Return the [X, Y] coordinate for the center point of the cell that contains the specified text.  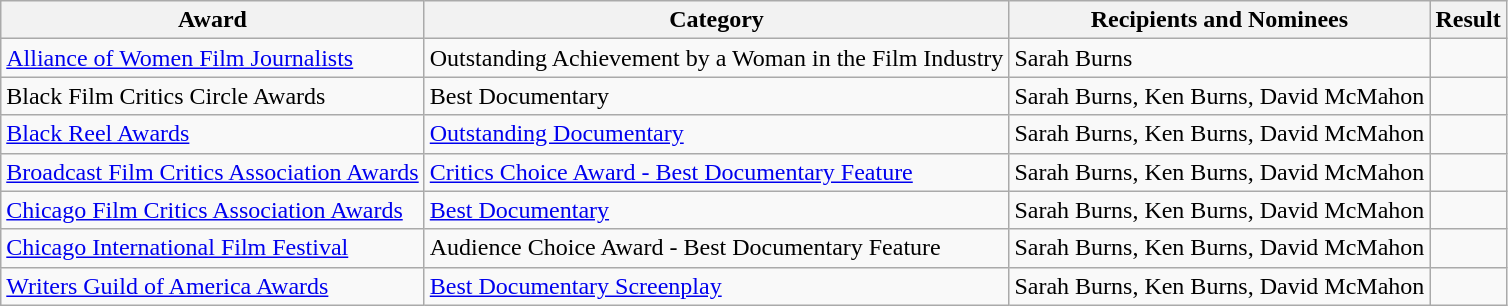
Result [1468, 20]
Outstanding Achievement by a Woman in the Film Industry [716, 58]
Black Film Critics Circle Awards [212, 96]
Recipients and Nominees [1220, 20]
Broadcast Film Critics Association Awards [212, 172]
Award [212, 20]
Best Documentary Screenplay [716, 286]
Alliance of Women Film Journalists [212, 58]
Sarah Burns [1220, 58]
Outstanding Documentary [716, 134]
Chicago International Film Festival [212, 248]
Writers Guild of America Awards [212, 286]
Critics Choice Award - Best Documentary Feature [716, 172]
Black Reel Awards [212, 134]
Category [716, 20]
Chicago Film Critics Association Awards [212, 210]
Audience Choice Award - Best Documentary Feature [716, 248]
